Locate the cell with the specified text and output its (x, y) center coordinate. 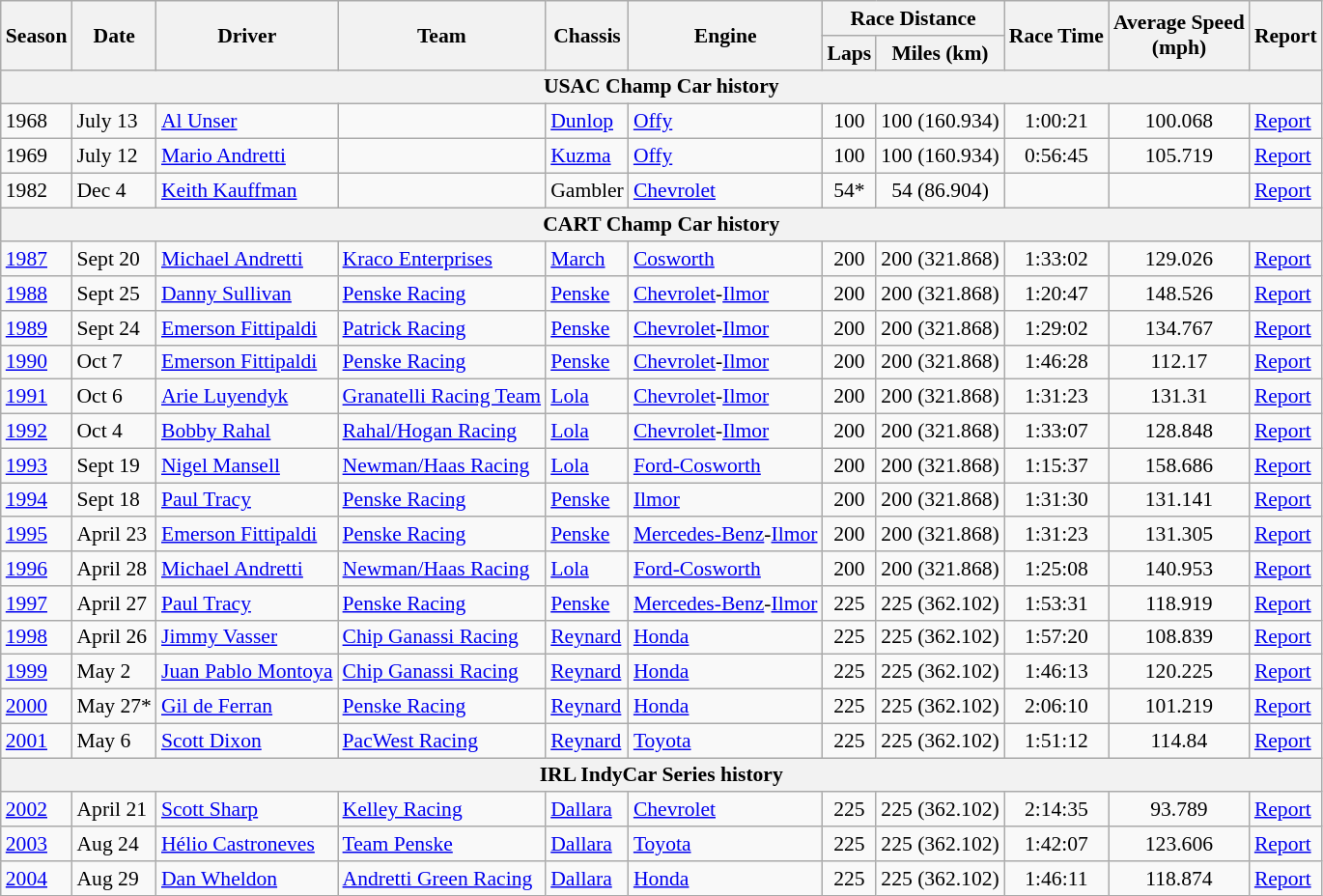
1996 (37, 569)
1:33:02 (1056, 260)
1998 (37, 637)
PacWest Racing (442, 741)
54 (86.904) (940, 190)
1968 (37, 122)
128.848 (1179, 432)
1:53:31 (1056, 603)
Patrick Racing (442, 328)
Cosworth (726, 260)
Aug 24 (114, 844)
1969 (37, 156)
Kelley Racing (442, 810)
131.141 (1179, 500)
1:29:02 (1056, 328)
120.225 (1179, 672)
1997 (37, 603)
Granatelli Racing Team (442, 397)
May 6 (114, 741)
Season (37, 35)
Hélio Castroneves (247, 844)
1:51:12 (1056, 741)
Engine (726, 35)
1:00:21 (1056, 122)
54* (850, 190)
Sept 19 (114, 465)
IRL IndyCar Series history (661, 775)
Juan Pablo Montoya (247, 672)
1:46:13 (1056, 672)
April 26 (114, 637)
Keith Kauffman (247, 190)
131.305 (1179, 535)
Laps (850, 53)
July 13 (114, 122)
Race Time (1056, 35)
2:14:35 (1056, 810)
Miles (km) (940, 53)
1990 (37, 362)
1:33:07 (1056, 432)
100.068 (1179, 122)
1995 (37, 535)
Arie Luyendyk (247, 397)
1:25:08 (1056, 569)
Date (114, 35)
114.84 (1179, 741)
148.526 (1179, 294)
April 21 (114, 810)
Gambler (587, 190)
1989 (37, 328)
March (587, 260)
158.686 (1179, 465)
Kuzma (587, 156)
1982 (37, 190)
1999 (37, 672)
May 27* (114, 707)
2003 (37, 844)
1:15:37 (1056, 465)
Chassis (587, 35)
1:57:20 (1056, 637)
118.874 (1179, 879)
1:46:28 (1056, 362)
129.026 (1179, 260)
2004 (37, 879)
Sept 18 (114, 500)
Andretti Green Racing (442, 879)
1988 (37, 294)
108.839 (1179, 637)
May 2 (114, 672)
Team (442, 35)
101.219 (1179, 707)
2:06:10 (1056, 707)
0:56:45 (1056, 156)
USAC Champ Car history (661, 87)
Oct 4 (114, 432)
Team Penske (442, 844)
Ilmor (726, 500)
Average Speed(mph) (1179, 35)
April 27 (114, 603)
Sept 25 (114, 294)
Aug 29 (114, 879)
1992 (37, 432)
2001 (37, 741)
1:20:47 (1056, 294)
1:42:07 (1056, 844)
Driver (247, 35)
Dan Wheldon (247, 879)
134.767 (1179, 328)
2000 (37, 707)
Sept 20 (114, 260)
Oct 7 (114, 362)
Gil de Ferran (247, 707)
1:31:30 (1056, 500)
1991 (37, 397)
1994 (37, 500)
July 12 (114, 156)
Oct 6 (114, 397)
Kraco Enterprises (442, 260)
April 23 (114, 535)
Mario Andretti (247, 156)
118.919 (1179, 603)
Scott Dixon (247, 741)
April 28 (114, 569)
Jimmy Vasser (247, 637)
Danny Sullivan (247, 294)
1:46:11 (1056, 879)
123.606 (1179, 844)
Bobby Rahal (247, 432)
1993 (37, 465)
93.789 (1179, 810)
Dec 4 (114, 190)
Race Distance (914, 18)
2002 (37, 810)
Sept 24 (114, 328)
131.31 (1179, 397)
Scott Sharp (247, 810)
Al Unser (247, 122)
CART Champ Car history (661, 225)
140.953 (1179, 569)
Nigel Mansell (247, 465)
112.17 (1179, 362)
Dunlop (587, 122)
Rahal/Hogan Racing (442, 432)
1987 (37, 260)
105.719 (1179, 156)
